Return (x, y) of the center of cell containing provided text 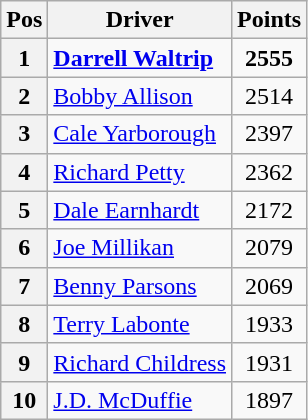
4 (24, 172)
Joe Millikan (140, 248)
2079 (270, 248)
Cale Yarborough (140, 134)
2362 (270, 172)
1931 (270, 362)
2 (24, 96)
1 (24, 58)
Darrell Waltrip (140, 58)
Dale Earnhardt (140, 210)
1933 (270, 324)
1897 (270, 400)
Benny Parsons (140, 286)
2397 (270, 134)
Richard Childress (140, 362)
Driver (140, 20)
5 (24, 210)
8 (24, 324)
2514 (270, 96)
2069 (270, 286)
3 (24, 134)
2555 (270, 58)
Richard Petty (140, 172)
10 (24, 400)
Points (270, 20)
2172 (270, 210)
Pos (24, 20)
Bobby Allison (140, 96)
9 (24, 362)
J.D. McDuffie (140, 400)
7 (24, 286)
Terry Labonte (140, 324)
6 (24, 248)
